Capture the cell that displays the provided text and extract its [X, Y] central coordinate. 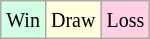
Draw [72, 20]
Loss [126, 20]
Win [24, 20]
